For the text-containing cell, return its midpoint in [X, Y] coordinate format. 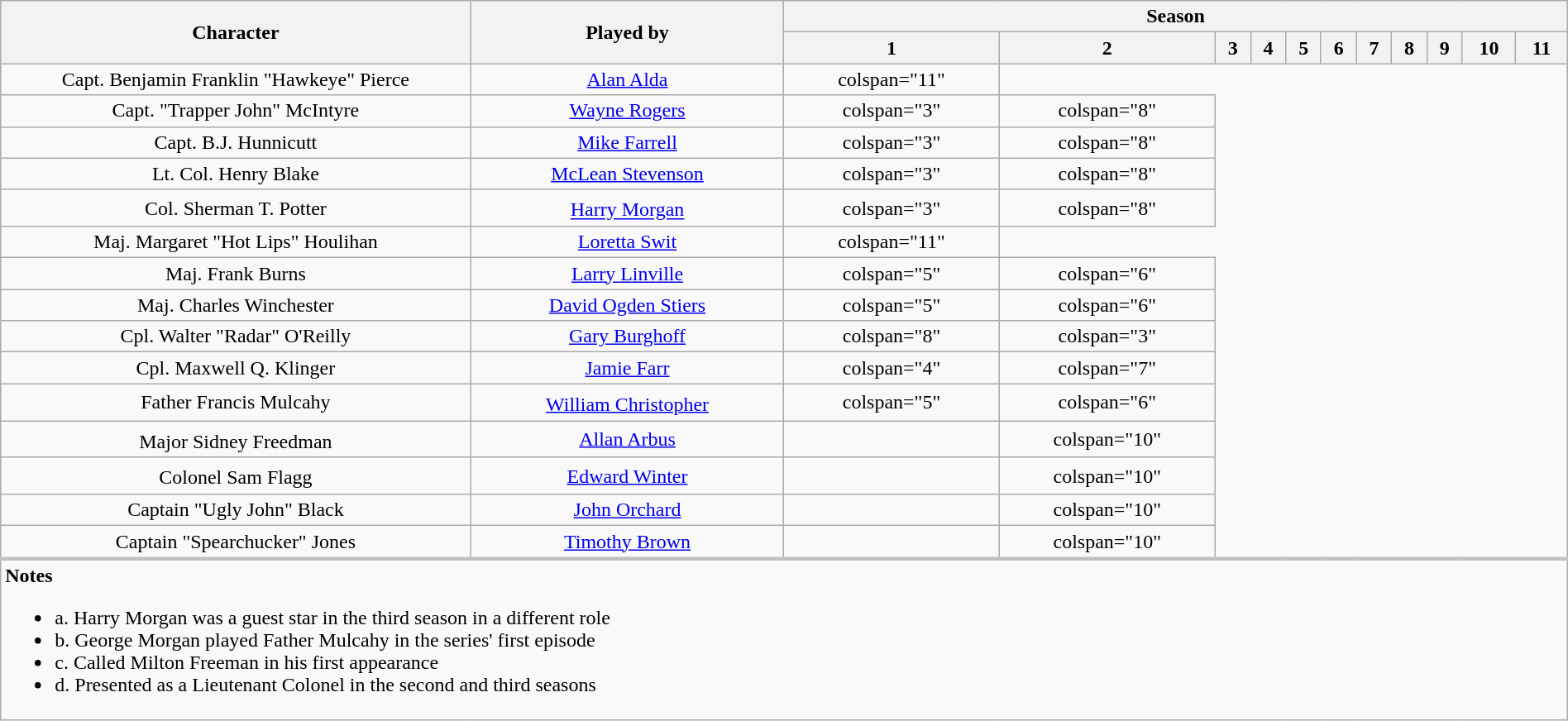
Gary Burghoff [627, 337]
Captain "Spearchucker" Jones [236, 542]
Lt. Col. Henry Blake [236, 174]
Wayne Rogers [627, 111]
8 [1409, 48]
2 [1107, 48]
McLean Stevenson [627, 174]
John Orchard [627, 510]
Timothy Brown [627, 542]
Mike Farrell [627, 142]
Loretta Swit [627, 242]
Maj. Frank Burns [236, 274]
Cpl. Walter "Radar" O'Reilly [236, 337]
Edward Winter [627, 476]
David Ogden Stiers [627, 305]
10 [1489, 48]
9 [1444, 48]
colspan="7" [1107, 368]
Colonel Sam Flagg [236, 476]
Character [236, 32]
Larry Linville [627, 274]
Maj. Margaret "Hot Lips" Houlihan [236, 242]
Cpl. Maxwell Q. Klinger [236, 368]
Alan Alda [627, 79]
colspan="4" [892, 368]
Allan Arbus [627, 440]
6 [1338, 48]
3 [1234, 48]
Capt. B.J. Hunnicutt [236, 142]
Capt. "Trapper John" McIntyre [236, 111]
Maj. Charles Winchester [236, 305]
Father Francis Mulcahy [236, 402]
11 [1542, 48]
Captain "Ugly John" Black [236, 510]
1 [892, 48]
Played by [627, 32]
5 [1303, 48]
7 [1374, 48]
Col. Sherman T. Potter [236, 208]
Harry Morgan [627, 208]
William Christopher [627, 402]
4 [1269, 48]
Capt. Benjamin Franklin "Hawkeye" Pierce [236, 79]
Jamie Farr [627, 368]
Season [1176, 17]
Major Sidney Freedman [236, 440]
